From the cell containing the given text, extract its center point as (X, Y) coordinate. 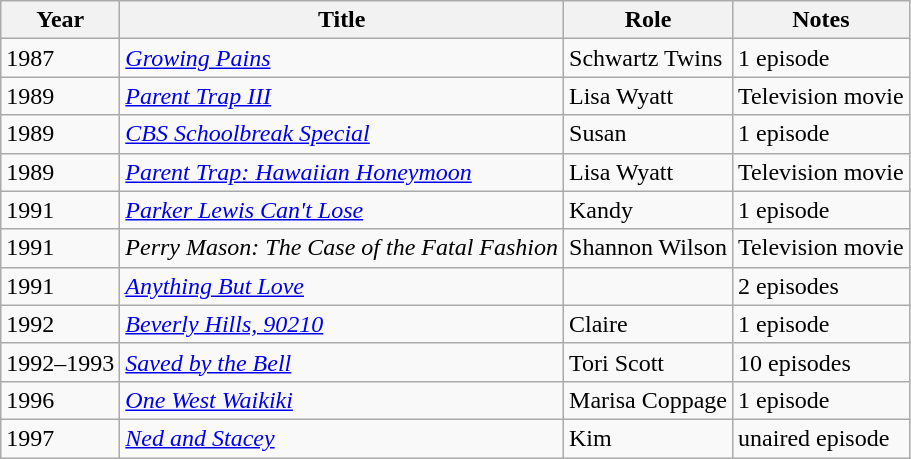
Marisa Coppage (648, 400)
Kim (648, 438)
Shannon Wilson (648, 248)
CBS Schoolbreak Special (342, 134)
Perry Mason: The Case of the Fatal Fashion (342, 248)
10 episodes (822, 362)
1992 (60, 324)
One West Waikiki (342, 400)
1996 (60, 400)
Parent Trap: Hawaiian Honeymoon (342, 172)
2 episodes (822, 286)
Anything But Love (342, 286)
unaired episode (822, 438)
Title (342, 20)
Growing Pains (342, 58)
Ned and Stacey (342, 438)
Susan (648, 134)
1987 (60, 58)
Notes (822, 20)
Beverly Hills, 90210 (342, 324)
Parent Trap III (342, 96)
Saved by the Bell (342, 362)
Schwartz Twins (648, 58)
1997 (60, 438)
Year (60, 20)
Role (648, 20)
Kandy (648, 210)
Claire (648, 324)
Parker Lewis Can't Lose (342, 210)
1992–1993 (60, 362)
Tori Scott (648, 362)
